Identify which cell holds the provided text, then report its [x, y] central coordinate. 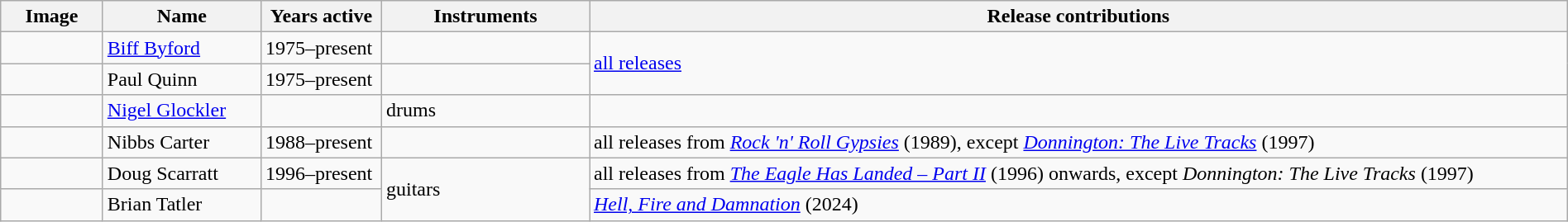
guitars [485, 189]
Nigel Glockler [182, 111]
Image [52, 17]
all releases [1078, 64]
Hell, Fire and Damnation (2024) [1078, 205]
Brian Tatler [182, 205]
Years active [321, 17]
Release contributions [1078, 17]
Paul Quinn [182, 79]
1988–present [321, 142]
Biff Byford [182, 48]
Name [182, 17]
all releases from The Eagle Has Landed – Part II (1996) onwards, except Donnington: The Live Tracks (1997) [1078, 173]
Instruments [485, 17]
all releases from Rock 'n' Roll Gypsies (1989), except Donnington: The Live Tracks (1997) [1078, 142]
drums [485, 111]
Nibbs Carter [182, 142]
Doug Scarratt [182, 173]
1996–present [321, 173]
